Find where the given text appears and provide that cell's center as [x, y] coordinate. 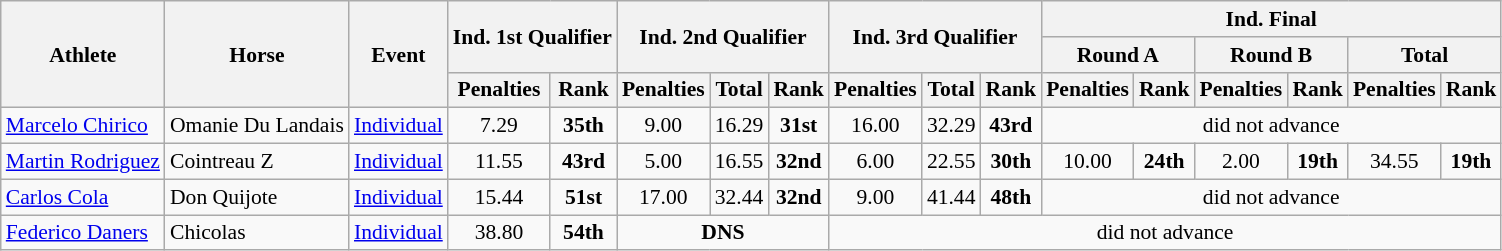
Martin Rodriguez [83, 162]
Ind. 1st Qualifier [532, 36]
Event [398, 54]
Horse [257, 54]
48th [1012, 197]
6.00 [876, 162]
51st [584, 197]
Round A [1118, 55]
41.44 [952, 197]
DNS [723, 233]
15.44 [499, 197]
2.00 [1240, 162]
31st [798, 126]
16.00 [876, 126]
Don Quijote [257, 197]
34.55 [1394, 162]
Ind. 3rd Qualifier [935, 36]
Cointreau Z [257, 162]
54th [584, 233]
Ind. Final [1271, 19]
11.55 [499, 162]
38.80 [499, 233]
Athlete [83, 54]
30th [1012, 162]
24th [1164, 162]
22.55 [952, 162]
Omanie Du Landais [257, 126]
Ind. 2nd Qualifier [723, 36]
Marcelo Chirico [83, 126]
Chicolas [257, 233]
7.29 [499, 126]
Round B [1270, 55]
16.29 [740, 126]
17.00 [664, 197]
16.55 [740, 162]
Federico Daners [83, 233]
32.44 [740, 197]
5.00 [664, 162]
Carlos Cola [83, 197]
10.00 [1088, 162]
32.29 [952, 126]
35th [584, 126]
